Search for the cell housing the specified text and yield its [x, y] center coordinate. 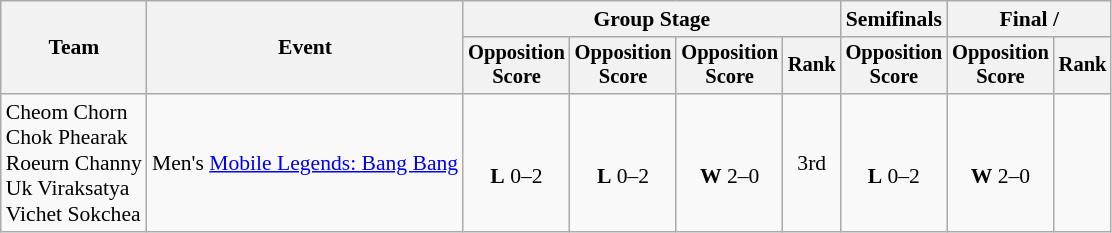
Cheom ChornChok PhearakRoeurn ChannyUk ViraksatyaVichet Sokchea [74, 163]
3rd [812, 163]
Men's Mobile Legends: Bang Bang [305, 163]
Team [74, 48]
Final / [1029, 19]
Event [305, 48]
Group Stage [652, 19]
Semifinals [894, 19]
